Return the [X, Y] coordinate for the center point of the cell that contains the specified text.  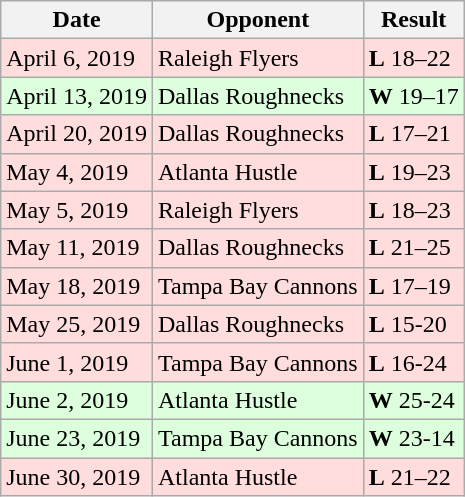
May 5, 2019 [77, 210]
April 6, 2019 [77, 58]
L 17–21 [414, 134]
June 30, 2019 [77, 477]
W 23-14 [414, 438]
Result [414, 20]
W 19–17 [414, 96]
May 11, 2019 [77, 248]
L 16-24 [414, 362]
L 15-20 [414, 324]
L 18–22 [414, 58]
L 21–25 [414, 248]
L 19–23 [414, 172]
April 13, 2019 [77, 96]
Date [77, 20]
L 18–23 [414, 210]
L 21–22 [414, 477]
May 4, 2019 [77, 172]
W 25-24 [414, 400]
April 20, 2019 [77, 134]
L 17–19 [414, 286]
June 23, 2019 [77, 438]
May 18, 2019 [77, 286]
May 25, 2019 [77, 324]
June 1, 2019 [77, 362]
Opponent [258, 20]
June 2, 2019 [77, 400]
